Identify which cell holds the provided text, then report its [X, Y] central coordinate. 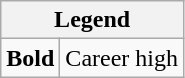
Legend [92, 20]
Bold [30, 58]
Career high [122, 58]
